Capture the cell that displays the provided text and extract its (X, Y) central coordinate. 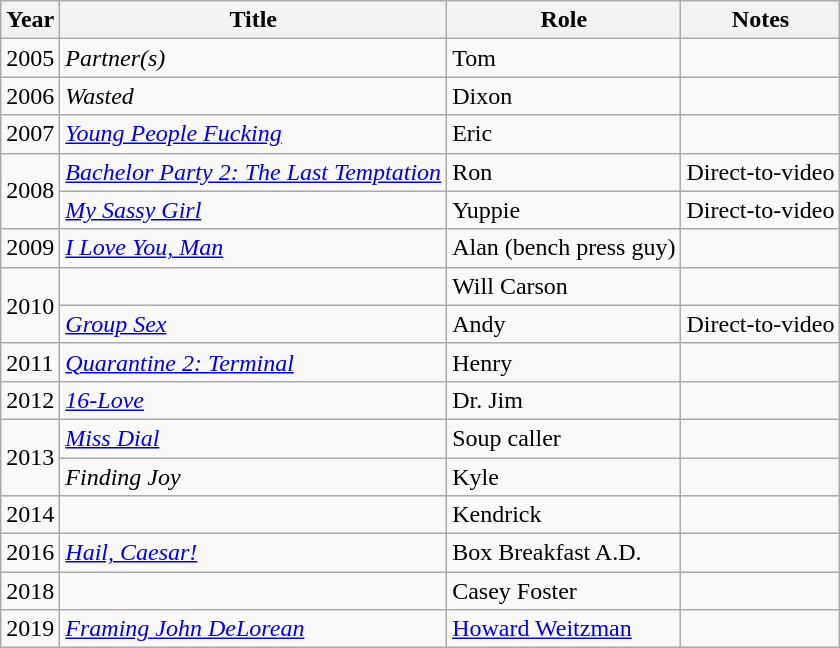
Year (30, 20)
Group Sex (254, 324)
Soup caller (564, 438)
Hail, Caesar! (254, 553)
Dixon (564, 96)
Title (254, 20)
2009 (30, 248)
2014 (30, 515)
16-Love (254, 400)
Andy (564, 324)
2012 (30, 400)
2013 (30, 457)
2016 (30, 553)
2011 (30, 362)
2008 (30, 191)
Box Breakfast A.D. (564, 553)
Partner(s) (254, 58)
Ron (564, 172)
2006 (30, 96)
Howard Weitzman (564, 629)
Casey Foster (564, 591)
Miss Dial (254, 438)
Framing John DeLorean (254, 629)
2018 (30, 591)
2007 (30, 134)
Role (564, 20)
Young People Fucking (254, 134)
Finding Joy (254, 477)
Tom (564, 58)
Alan (bench press guy) (564, 248)
Eric (564, 134)
Kyle (564, 477)
Notes (760, 20)
Will Carson (564, 286)
Kendrick (564, 515)
Yuppie (564, 210)
2010 (30, 305)
My Sassy Girl (254, 210)
2019 (30, 629)
Dr. Jim (564, 400)
Quarantine 2: Terminal (254, 362)
Henry (564, 362)
2005 (30, 58)
Bachelor Party 2: The Last Temptation (254, 172)
I Love You, Man (254, 248)
Wasted (254, 96)
